Determine the [X, Y] coordinate at the center of the cell enclosing the given text.  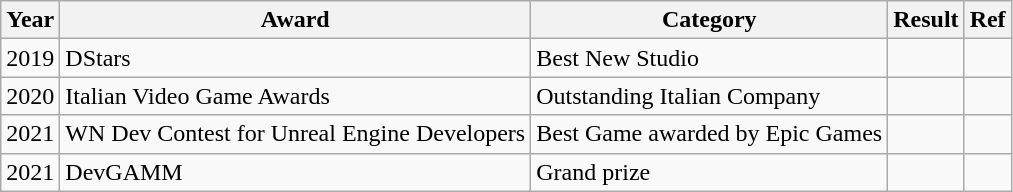
Ref [988, 20]
Category [710, 20]
Best Game awarded by Epic Games [710, 134]
Italian Video Game Awards [296, 96]
Outstanding Italian Company [710, 96]
2020 [30, 96]
2019 [30, 58]
WN Dev Contest for Unreal Engine Developers [296, 134]
Best New Studio [710, 58]
Result [926, 20]
Award [296, 20]
DevGAMM [296, 172]
Year [30, 20]
Grand prize [710, 172]
DStars [296, 58]
